Output the (X, Y) coordinate of the center of the cell containing the given text.  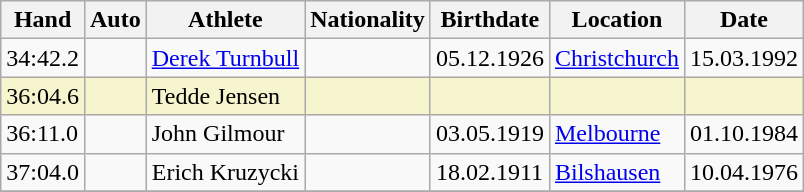
15.03.1992 (744, 58)
36:11.0 (43, 134)
Derek Turnbull (225, 58)
18.02.1911 (490, 172)
34:42.2 (43, 58)
Tedde Jensen (225, 96)
37:04.0 (43, 172)
Christchurch (616, 58)
Melbourne (616, 134)
Date (744, 20)
Birthdate (490, 20)
10.04.1976 (744, 172)
John Gilmour (225, 134)
36:04.6 (43, 96)
Auto (115, 20)
01.10.1984 (744, 134)
Nationality (368, 20)
Erich Kruzycki (225, 172)
Hand (43, 20)
03.05.1919 (490, 134)
Bilshausen (616, 172)
Athlete (225, 20)
05.12.1926 (490, 58)
Location (616, 20)
